Detect which cell encompasses the target text, then output its (x, y) center coordinate. 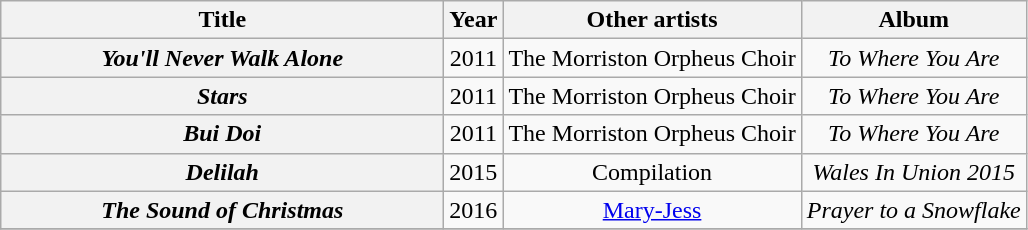
Other artists (652, 20)
Mary-Jess (652, 210)
Year (474, 20)
You'll Never Walk Alone (222, 58)
Prayer to a Snowflake (914, 210)
Album (914, 20)
The Sound of Christmas (222, 210)
Title (222, 20)
Wales In Union 2015 (914, 172)
2016 (474, 210)
Compilation (652, 172)
Delilah (222, 172)
Stars (222, 96)
Bui Doi (222, 134)
2015 (474, 172)
